Output the (x, y) coordinate of the center of the cell containing the given text.  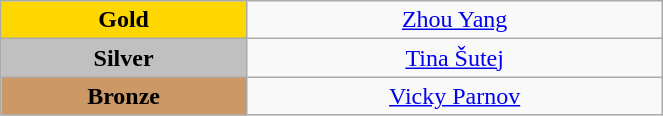
Vicky Parnov (454, 96)
Gold (124, 20)
Tina Šutej (454, 58)
Silver (124, 58)
Zhou Yang (454, 20)
Bronze (124, 96)
